Output the (x, y) coordinate of the center of the cell containing the given text.  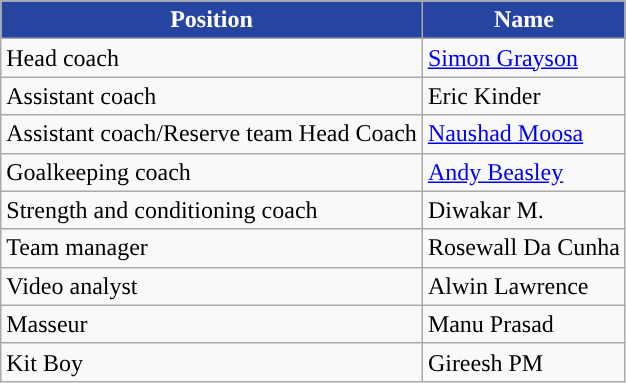
Assistant coach (212, 96)
Team manager (212, 248)
Head coach (212, 58)
Strength and conditioning coach (212, 210)
Goalkeeping coach (212, 172)
Position (212, 20)
Eric Kinder (524, 96)
Alwin Lawrence (524, 286)
Simon Grayson (524, 58)
Andy Beasley (524, 172)
Naushad Moosa (524, 134)
Diwakar M. (524, 210)
Manu Prasad (524, 324)
Kit Boy (212, 362)
Video analyst (212, 286)
Gireesh PM (524, 362)
Rosewall Da Cunha (524, 248)
Name (524, 20)
Assistant coach/Reserve team Head Coach (212, 134)
Masseur (212, 324)
